Pinpoint the cell where the given text exists, returning its [x, y] midpoint coordinate. 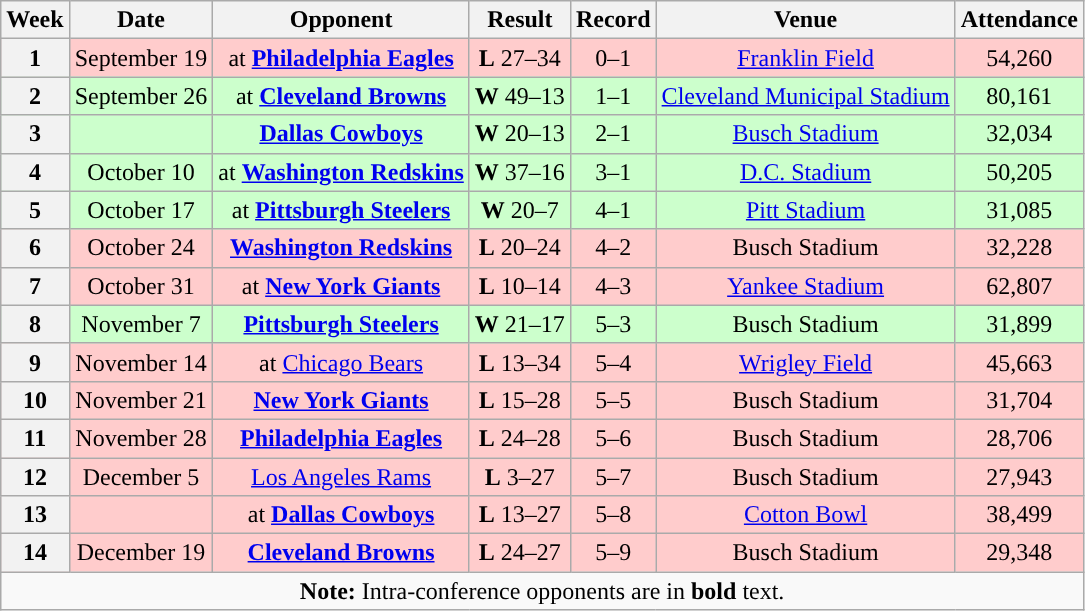
12 [35, 477]
32,034 [1019, 134]
2–1 [613, 134]
5–7 [613, 477]
5–3 [613, 324]
October 17 [141, 210]
13 [35, 515]
5–6 [613, 438]
Attendance [1019, 20]
November 28 [141, 438]
at Washington Redskins [341, 172]
31,899 [1019, 324]
Week [35, 20]
62,807 [1019, 286]
L 24–27 [520, 553]
Cotton Bowl [806, 515]
W 20–7 [520, 210]
1–1 [613, 96]
38,499 [1019, 515]
Record [613, 20]
L 10–14 [520, 286]
at Pittsburgh Steelers [341, 210]
3–1 [613, 172]
9 [35, 362]
Yankee Stadium [806, 286]
Wrigley Field [806, 362]
W 49–13 [520, 96]
L 15–28 [520, 400]
Result [520, 20]
32,228 [1019, 248]
Pittsburgh Steelers [341, 324]
Dallas Cowboys [341, 134]
5–9 [613, 553]
8 [35, 324]
December 19 [141, 553]
50,205 [1019, 172]
November 14 [141, 362]
10 [35, 400]
October 24 [141, 248]
Venue [806, 20]
at Chicago Bears [341, 362]
November 21 [141, 400]
5–4 [613, 362]
at New York Giants [341, 286]
45,663 [1019, 362]
Franklin Field [806, 58]
L 27–34 [520, 58]
1 [35, 58]
7 [35, 286]
December 5 [141, 477]
2 [35, 96]
L 13–27 [520, 515]
4–2 [613, 248]
4–3 [613, 286]
54,260 [1019, 58]
W 37–16 [520, 172]
at Philadelphia Eagles [341, 58]
29,348 [1019, 553]
Note: Intra-conference opponents are in bold text. [542, 591]
5–5 [613, 400]
5–8 [613, 515]
Cleveland Browns [341, 553]
Opponent [341, 20]
W 21–17 [520, 324]
80,161 [1019, 96]
5 [35, 210]
31,704 [1019, 400]
September 26 [141, 96]
Pitt Stadium [806, 210]
at Cleveland Browns [341, 96]
Cleveland Municipal Stadium [806, 96]
4 [35, 172]
4–1 [613, 210]
October 31 [141, 286]
L 20–24 [520, 248]
11 [35, 438]
28,706 [1019, 438]
3 [35, 134]
W 20–13 [520, 134]
New York Giants [341, 400]
L 24–28 [520, 438]
L 3–27 [520, 477]
September 19 [141, 58]
Date [141, 20]
November 7 [141, 324]
Los Angeles Rams [341, 477]
October 10 [141, 172]
Philadelphia Eagles [341, 438]
Washington Redskins [341, 248]
14 [35, 553]
31,085 [1019, 210]
0–1 [613, 58]
D.C. Stadium [806, 172]
L 13–34 [520, 362]
27,943 [1019, 477]
at Dallas Cowboys [341, 515]
6 [35, 248]
